Locate the cell with the specified text and output its [X, Y] center coordinate. 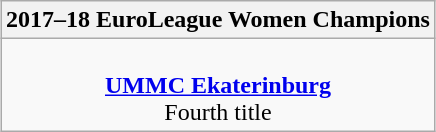
UMMC EkaterinburgFourth title [218, 85]
2017–18 EuroLeague Women Champions [218, 20]
